Pinpoint the cell where the given text exists, returning its (x, y) midpoint coordinate. 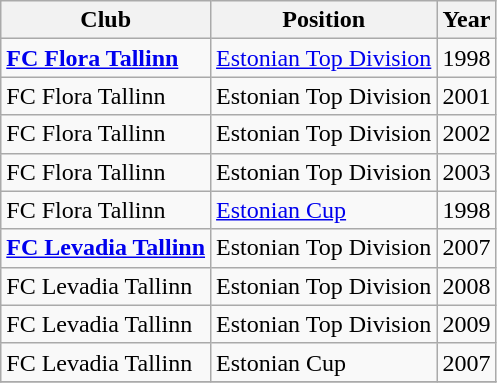
2001 (466, 96)
2003 (466, 172)
2009 (466, 324)
Club (106, 20)
2002 (466, 134)
2008 (466, 286)
Year (466, 20)
Position (324, 20)
